Extract the (x, y) coordinate from the center of the cell holding the provided text.  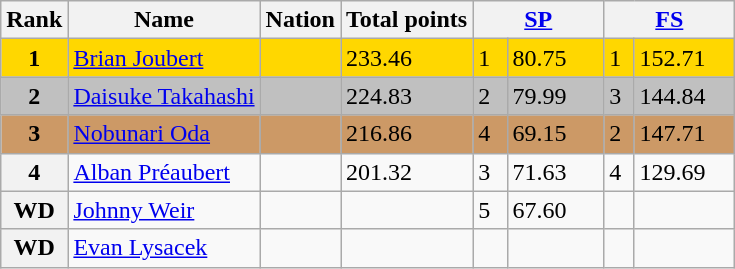
Name (164, 20)
224.83 (406, 96)
Brian Joubert (164, 58)
SP (538, 20)
Daisuke Takahashi (164, 96)
FS (670, 20)
79.99 (556, 96)
Nobunari Oda (164, 134)
Johnny Weir (164, 210)
216.86 (406, 134)
147.71 (684, 134)
Nation (300, 20)
201.32 (406, 172)
67.60 (556, 210)
144.84 (684, 96)
152.71 (684, 58)
129.69 (684, 172)
233.46 (406, 58)
80.75 (556, 58)
Total points (406, 20)
5 (490, 210)
69.15 (556, 134)
71.63 (556, 172)
Rank (34, 20)
Evan Lysacek (164, 248)
Alban Préaubert (164, 172)
